Extract the (X, Y) coordinate from the center of the cell holding the provided text.  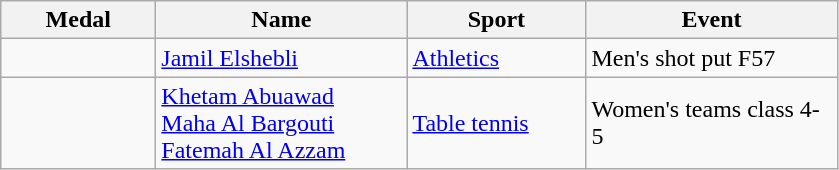
Khetam Abuawad Maha Al Bargouti Fatemah Al Azzam (282, 123)
Name (282, 20)
Sport (496, 20)
Athletics (496, 58)
Medal (78, 20)
Women's teams class 4-5 (712, 123)
Table tennis (496, 123)
Men's shot put F57 (712, 58)
Event (712, 20)
Jamil Elshebli (282, 58)
